Capture the cell that displays the provided text and extract its (x, y) central coordinate. 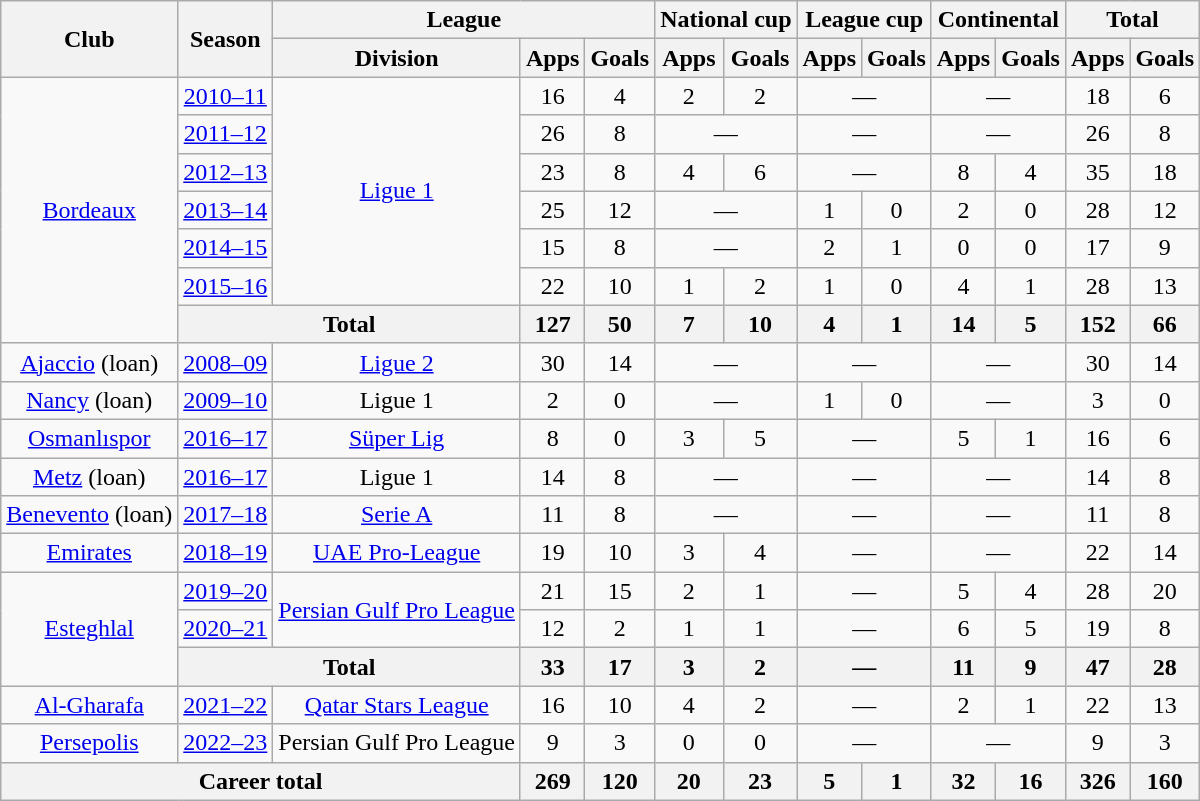
2020–21 (226, 629)
Ajaccio (loan) (90, 362)
47 (1097, 667)
2022–23 (226, 743)
2018–19 (226, 553)
2021–22 (226, 705)
Club (90, 39)
50 (620, 324)
Season (226, 39)
120 (620, 781)
Nancy (loan) (90, 400)
269 (552, 781)
Ligue 2 (397, 362)
160 (1165, 781)
UAE Pro-League (397, 553)
Division (397, 58)
Continental (998, 20)
2008–09 (226, 362)
League cup (864, 20)
2014–15 (226, 248)
Career total (261, 781)
Metz (loan) (90, 477)
Emirates (90, 553)
32 (963, 781)
Qatar Stars League (397, 705)
35 (1097, 172)
National cup (726, 20)
21 (552, 591)
2019–20 (226, 591)
2017–18 (226, 515)
25 (552, 210)
Esteghlal (90, 629)
2009–10 (226, 400)
2011–12 (226, 134)
33 (552, 667)
2010–11 (226, 96)
Al-Gharafa (90, 705)
2012–13 (226, 172)
Benevento (loan) (90, 515)
Persepolis (90, 743)
Osmanlıspor (90, 438)
152 (1097, 324)
Serie A (397, 515)
Süper Lig (397, 438)
2015–16 (226, 286)
7 (689, 324)
2013–14 (226, 210)
66 (1165, 324)
League (464, 20)
127 (552, 324)
Bordeaux (90, 210)
326 (1097, 781)
